Detect which cell encompasses the target text, then output its (x, y) center coordinate. 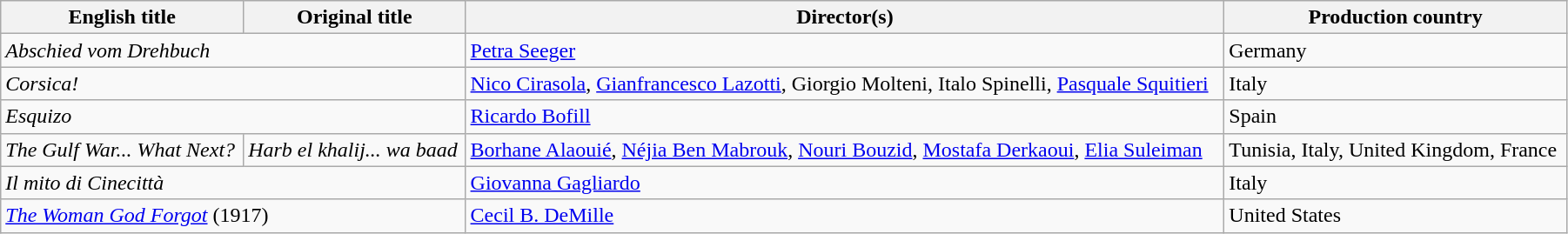
Nico Cirasola, Gianfrancesco Lazotti, Giorgio Molteni, Italo Spinelli, Pasquale Squitieri (845, 84)
Ricardo Bofill (845, 117)
Giovanna Gagliardo (845, 183)
The Woman God Forgot (1917) (233, 216)
Petra Seeger (845, 50)
Spain (1396, 117)
Original title (355, 17)
Abschied vom Drehbuch (233, 50)
Corsica! (233, 84)
English title (122, 17)
Production country (1396, 17)
Borhane Alaouié, Néjia Ben Mabrouk, Nouri Bouzid, Mostafa Derkaoui, Elia Suleiman (845, 150)
Cecil B. DeMille (845, 216)
Il mito di Cinecittà (233, 183)
Germany (1396, 50)
Esquizo (233, 117)
United States (1396, 216)
Tunisia, Italy, United Kingdom, France (1396, 150)
Harb el khalij... wa baad (355, 150)
Director(s) (845, 17)
The Gulf War... What Next? (122, 150)
